Identify which cell holds the provided text, then report its [x, y] central coordinate. 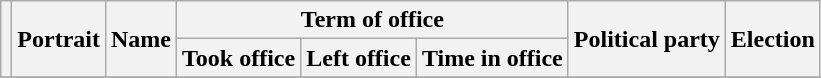
Left office [359, 58]
Took office [239, 58]
Election [772, 39]
Name [140, 39]
Time in office [492, 58]
Political party [646, 39]
Term of office [373, 20]
Portrait [59, 39]
